Scan for the cell matching the given text and deliver its (x, y) coordinate at center. 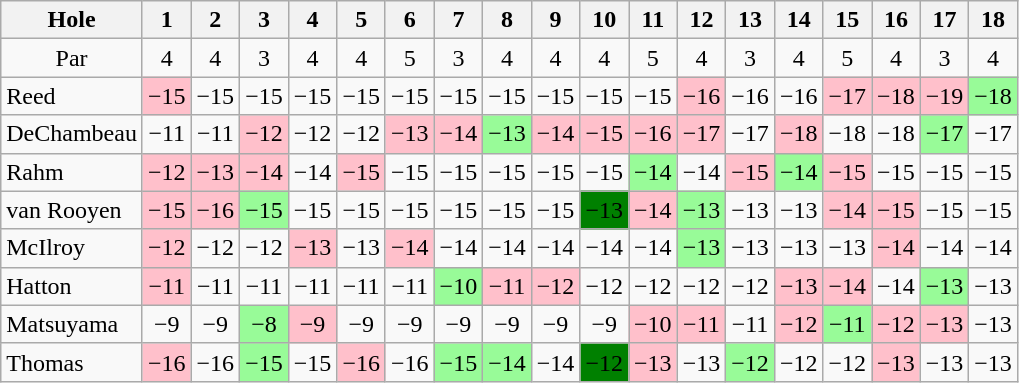
DeChambeau (72, 134)
−19 (944, 96)
van Rooyen (72, 210)
Reed (72, 96)
9 (556, 20)
15 (848, 20)
17 (944, 20)
Matsuyama (72, 324)
7 (458, 20)
Par (72, 58)
18 (994, 20)
−8 (264, 324)
Hole (72, 20)
2 (216, 20)
10 (604, 20)
1 (166, 20)
6 (410, 20)
14 (798, 20)
Rahm (72, 172)
Thomas (72, 362)
12 (702, 20)
Hatton (72, 286)
11 (654, 20)
13 (750, 20)
8 (508, 20)
McIlroy (72, 248)
16 (896, 20)
